Provide the [x, y] coordinate of the cell's center where the given text is located.  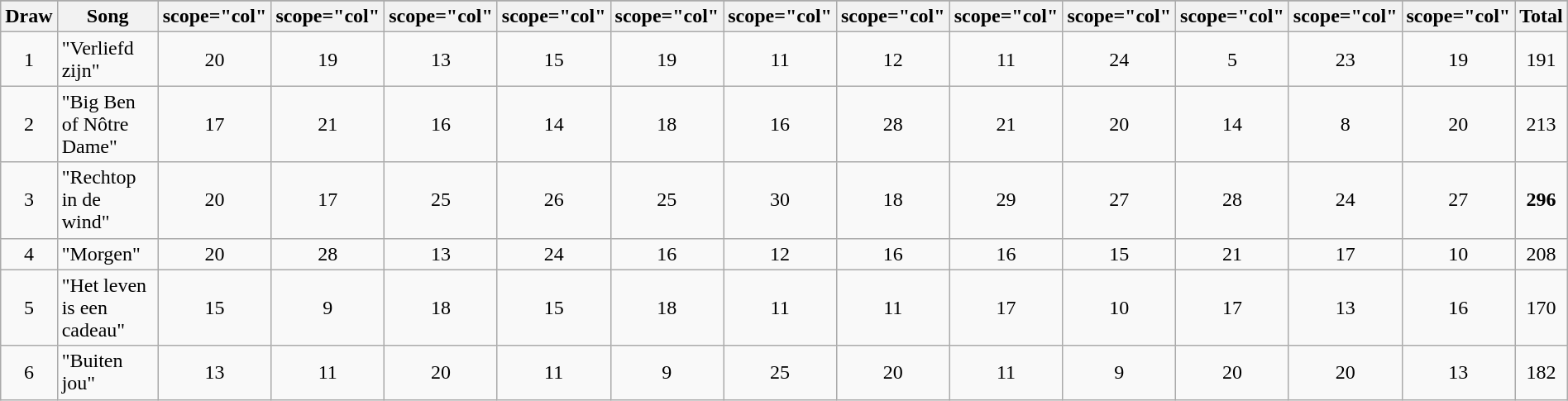
Draw [29, 17]
182 [1542, 372]
"Rechtop in de wind" [108, 200]
6 [29, 372]
"Big Ben of Nôtre Dame" [108, 124]
Total [1542, 17]
Song [108, 17]
4 [29, 254]
"Het leven is een cadeau" [108, 308]
"Buiten jou" [108, 372]
296 [1542, 200]
"Verliefd zijn" [108, 60]
191 [1542, 60]
213 [1542, 124]
1 [29, 60]
2 [29, 124]
"Morgen" [108, 254]
26 [554, 200]
8 [1345, 124]
170 [1542, 308]
29 [1006, 200]
208 [1542, 254]
3 [29, 200]
23 [1345, 60]
30 [781, 200]
